Search for the cell housing the specified text and yield its [x, y] center coordinate. 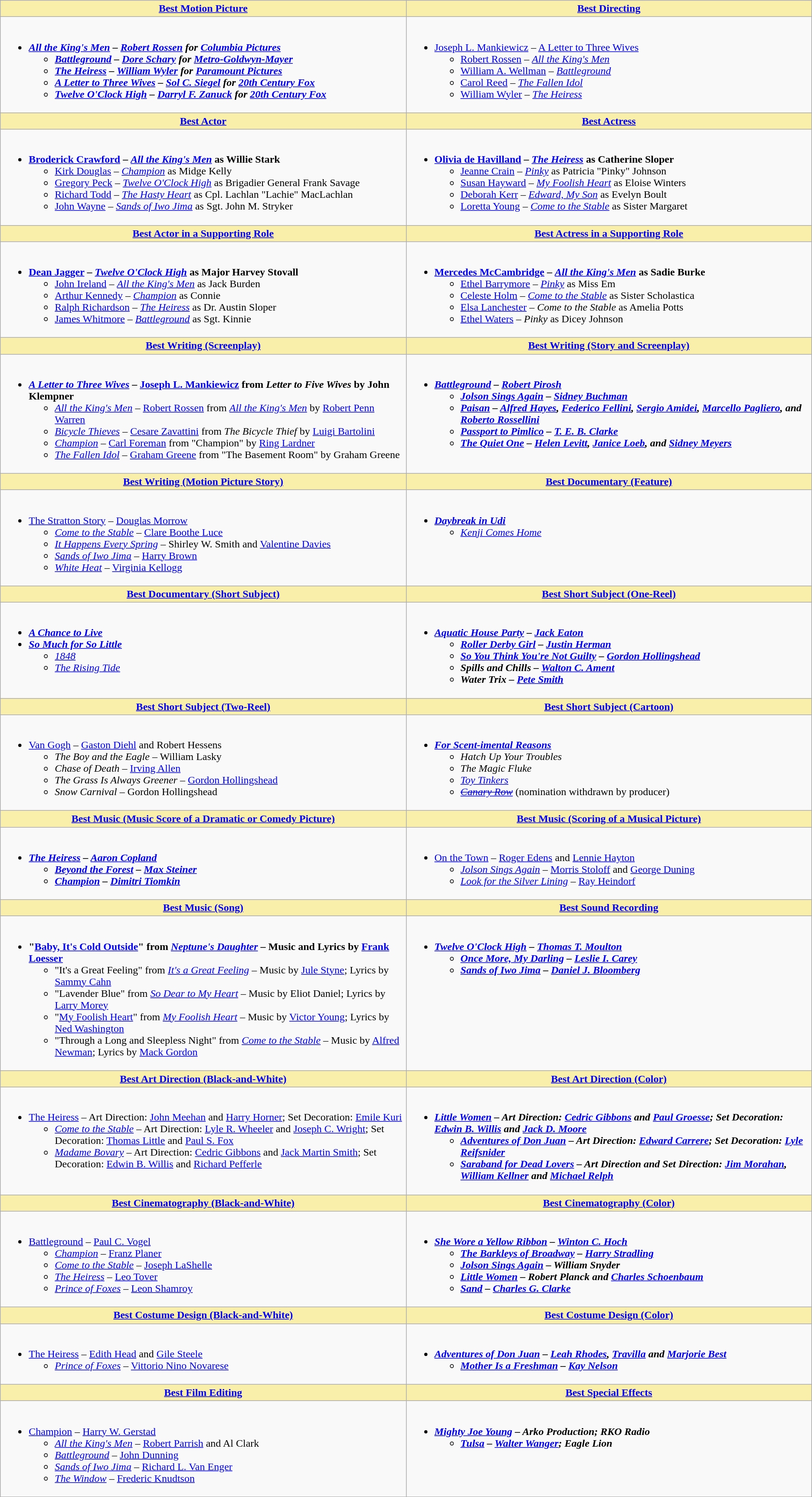
The Heiress – Edith Head and Gile SteelePrince of Foxes – Vittorio Nino Novarese [203, 1354]
Best Documentary (Short Subject) [203, 594]
Twelve O'Clock High – Thomas T. MoultonOnce More, My Darling – Leslie I. CareySands of Iwo Jima – Daniel J. Bloomberg [609, 993]
Best Art Direction (Black-and-White) [203, 1079]
Best Film Editing [203, 1392]
Best Cinematography (Black-and-White) [203, 1203]
A Chance to LiveSo Much for So Little1848The Rising Tide [203, 650]
Adventures of Don Juan – Leah Rhodes, Travilla and Marjorie BestMother Is a Freshman – Kay Nelson [609, 1354]
Best Sound Recording [609, 908]
Daybreak in UdiKenji Comes Home [609, 538]
Best Writing (Motion Picture Story) [203, 482]
The Heiress – Aaron CoplandBeyond the Forest – Max SteinerChampion – Dimitri Tiomkin [203, 863]
Best Actor [203, 121]
Best Costume Design (Black-and-White) [203, 1315]
Best Art Direction (Color) [609, 1079]
On the Town – Roger Edens and Lennie HaytonJolson Sings Again – Morris Stoloff and George DuningLook for the Silver Lining – Ray Heindorf [609, 863]
Best Cinematography (Color) [609, 1203]
Best Directing [609, 9]
Mighty Joe Young – Arko Production; RKO RadioTulsa – Walter Wanger; Eagle Lion [609, 1449]
Best Actress in a Supporting Role [609, 233]
Best Writing (Story and Screenplay) [609, 346]
Best Short Subject (One-Reel) [609, 594]
Best Documentary (Feature) [609, 482]
Best Short Subject (Cartoon) [609, 707]
Best Music (Scoring of a Musical Picture) [609, 819]
Best Music (Music Score of a Dramatic or Comedy Picture) [203, 819]
Best Costume Design (Color) [609, 1315]
Battleground – Paul C. VogelChampion – Franz PlanerCome to the Stable – Joseph LaShelleThe Heiress – Leo ToverPrince of Foxes – Leon Shamroy [203, 1259]
Best Special Effects [609, 1392]
Best Writing (Screenplay) [203, 346]
For Scent-imental ReasonsHatch Up Your TroublesThe Magic FlukeToy TinkersCanary Row (nomination withdrawn by producer) [609, 763]
Best Motion Picture [203, 9]
Best Short Subject (Two-Reel) [203, 707]
Best Actress [609, 121]
Best Actor in a Supporting Role [203, 233]
Best Music (Song) [203, 908]
